From the cell containing the given text, extract its center point as (x, y) coordinate. 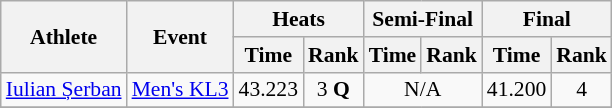
Semi-Final (423, 19)
Heats (299, 19)
3 Q (334, 90)
Event (180, 36)
41.200 (516, 90)
Iulian Șerban (64, 90)
Final (547, 19)
Men's KL3 (180, 90)
4 (582, 90)
N/A (423, 90)
43.223 (268, 90)
Athlete (64, 36)
